For the text-containing cell, return its midpoint in [x, y] coordinate format. 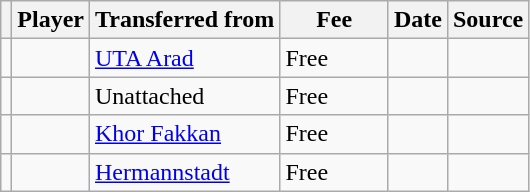
Source [488, 20]
Date [418, 20]
Unattached [185, 96]
UTA Arad [185, 58]
Transferred from [185, 20]
Fee [334, 20]
Hermannstadt [185, 172]
Player [51, 20]
Khor Fakkan [185, 134]
